Capture the cell that displays the provided text and extract its [x, y] central coordinate. 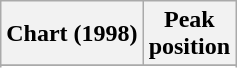
Chart (1998) [72, 34]
Peakposition [189, 34]
